Determine the (X, Y) coordinate at the center of the cell enclosing the given text.  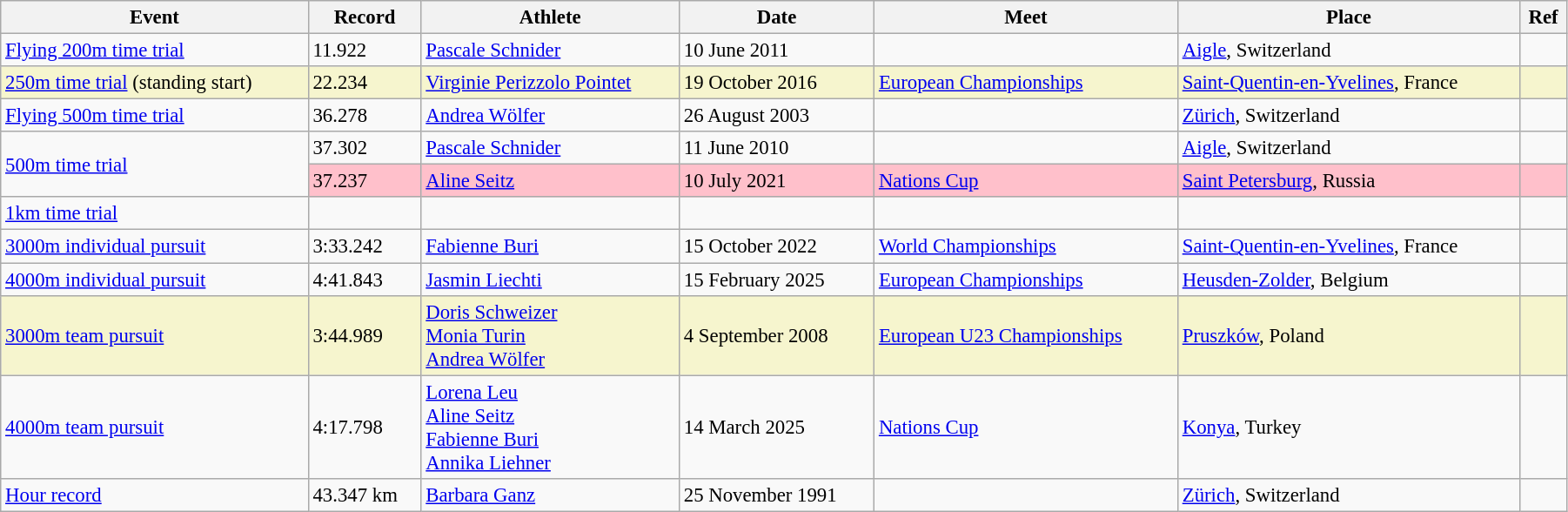
Athlete (550, 17)
43.347 km (365, 495)
Event (155, 17)
250m time trial (standing start) (155, 83)
Meet (1027, 17)
4:17.798 (365, 427)
3:33.242 (365, 246)
4 September 2008 (776, 335)
4000m individual pursuit (155, 280)
Konya, Turkey (1349, 427)
15 October 2022 (776, 246)
Doris SchweizerMonia TurinAndrea Wölfer (550, 335)
Aline Seitz (550, 181)
10 June 2011 (776, 51)
Date (776, 17)
11 June 2010 (776, 148)
11.922 (365, 51)
10 July 2021 (776, 181)
Saint Petersburg, Russia (1349, 181)
Barbara Ganz (550, 495)
Heusden-Zolder, Belgium (1349, 280)
500m time trial (155, 164)
Ref (1544, 17)
19 October 2016 (776, 83)
4:41.843 (365, 280)
14 March 2025 (776, 427)
Andrea Wölfer (550, 116)
Pruszków, Poland (1349, 335)
Record (365, 17)
37.302 (365, 148)
World Championships (1027, 246)
26 August 2003 (776, 116)
Hour record (155, 495)
1km time trial (155, 213)
25 November 1991 (776, 495)
3000m team pursuit (155, 335)
37.237 (365, 181)
Jasmin Liechti (550, 280)
3000m individual pursuit (155, 246)
Virginie Perizzolo Pointet (550, 83)
36.278 (365, 116)
3:44.989 (365, 335)
Fabienne Buri (550, 246)
Flying 500m time trial (155, 116)
22.234 (365, 83)
Flying 200m time trial (155, 51)
European U23 Championships (1027, 335)
Place (1349, 17)
15 February 2025 (776, 280)
4000m team pursuit (155, 427)
Lorena LeuAline SeitzFabienne BuriAnnika Liehner (550, 427)
